From the cell containing the given text, extract its center point as (X, Y) coordinate. 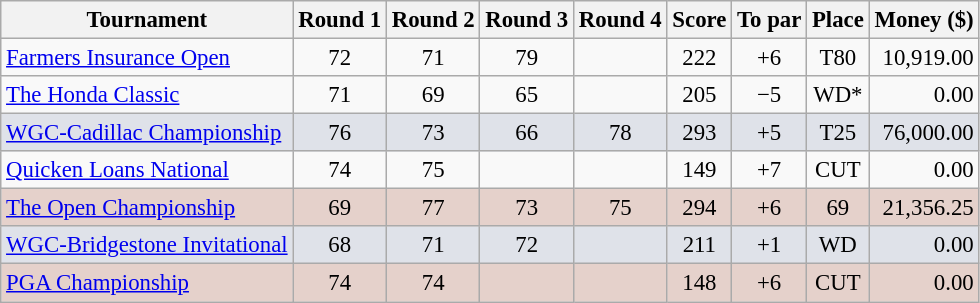
149 (700, 170)
76 (340, 133)
10,919.00 (924, 58)
211 (700, 245)
222 (700, 58)
21,356.25 (924, 208)
205 (700, 95)
+5 (770, 133)
Farmers Insurance Open (147, 58)
Quicken Loans National (147, 170)
66 (527, 133)
To par (770, 20)
78 (621, 133)
148 (700, 283)
WGC-Cadillac Championship (147, 133)
Money ($) (924, 20)
−5 (770, 95)
The Honda Classic (147, 95)
77 (433, 208)
Place (838, 20)
Score (700, 20)
WD (838, 245)
WGC-Bridgestone Invitational (147, 245)
+1 (770, 245)
Tournament (147, 20)
79 (527, 58)
T80 (838, 58)
+7 (770, 170)
The Open Championship (147, 208)
68 (340, 245)
293 (700, 133)
Round 1 (340, 20)
T25 (838, 133)
Round 4 (621, 20)
65 (527, 95)
PGA Championship (147, 283)
294 (700, 208)
Round 3 (527, 20)
76,000.00 (924, 133)
WD* (838, 95)
Round 2 (433, 20)
